Detect which cell encompasses the target text, then output its (x, y) center coordinate. 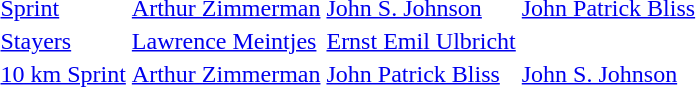
Ernst Emil Ulbricht (421, 41)
Lawrence Meintjes (226, 41)
